Locate the cell with the specified text and output its [x, y] center coordinate. 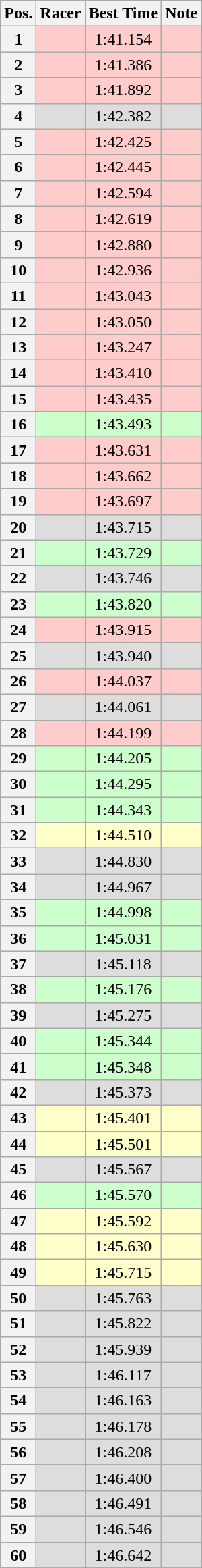
1:44.061 [123, 707]
1:46.163 [123, 1401]
1:43.050 [123, 322]
28 [19, 732]
1:42.425 [123, 142]
Pos. [19, 13]
59 [19, 1529]
1:46.546 [123, 1529]
44 [19, 1144]
1:46.208 [123, 1452]
Best Time [123, 13]
1:44.295 [123, 784]
1:43.435 [123, 399]
1:45.501 [123, 1144]
1:46.491 [123, 1503]
19 [19, 502]
1:45.567 [123, 1170]
40 [19, 1041]
Note [182, 13]
38 [19, 990]
12 [19, 322]
1:45.176 [123, 990]
34 [19, 887]
30 [19, 784]
43 [19, 1118]
41 [19, 1066]
31 [19, 810]
14 [19, 373]
1:44.830 [123, 861]
1:46.117 [123, 1375]
50 [19, 1298]
36 [19, 938]
42 [19, 1092]
1:42.619 [123, 219]
35 [19, 913]
1:43.410 [123, 373]
58 [19, 1503]
37 [19, 964]
52 [19, 1349]
1:43.820 [123, 604]
54 [19, 1401]
46 [19, 1195]
1:42.445 [123, 167]
1:43.715 [123, 527]
39 [19, 1015]
33 [19, 861]
1:41.154 [123, 39]
17 [19, 450]
20 [19, 527]
1:42.382 [123, 116]
1:43.915 [123, 630]
1:45.275 [123, 1015]
23 [19, 604]
9 [19, 244]
1:43.043 [123, 296]
1:45.763 [123, 1298]
1:45.630 [123, 1247]
1:43.697 [123, 502]
29 [19, 759]
10 [19, 270]
55 [19, 1426]
3 [19, 90]
1:44.199 [123, 732]
16 [19, 425]
18 [19, 476]
1:46.400 [123, 1478]
25 [19, 655]
1:43.631 [123, 450]
1:44.998 [123, 913]
1:45.401 [123, 1118]
1:45.344 [123, 1041]
1:43.662 [123, 476]
1:42.594 [123, 193]
1 [19, 39]
1:44.037 [123, 681]
49 [19, 1272]
57 [19, 1478]
1:42.936 [123, 270]
2 [19, 65]
26 [19, 681]
1:44.343 [123, 810]
4 [19, 116]
6 [19, 167]
22 [19, 578]
1:41.386 [123, 65]
7 [19, 193]
1:43.746 [123, 578]
1:45.348 [123, 1066]
24 [19, 630]
1:45.373 [123, 1092]
1:43.729 [123, 553]
1:46.642 [123, 1555]
1:44.967 [123, 887]
1:44.205 [123, 759]
21 [19, 553]
11 [19, 296]
Racer [61, 13]
8 [19, 219]
1:45.118 [123, 964]
47 [19, 1221]
51 [19, 1324]
1:45.031 [123, 938]
1:41.892 [123, 90]
5 [19, 142]
60 [19, 1555]
1:45.939 [123, 1349]
13 [19, 348]
48 [19, 1247]
1:45.592 [123, 1221]
1:46.178 [123, 1426]
45 [19, 1170]
32 [19, 836]
53 [19, 1375]
1:42.880 [123, 244]
1:43.247 [123, 348]
1:43.493 [123, 425]
1:45.715 [123, 1272]
1:43.940 [123, 655]
1:45.822 [123, 1324]
15 [19, 399]
1:45.570 [123, 1195]
1:44.510 [123, 836]
27 [19, 707]
56 [19, 1452]
